Identify which cell holds the provided text, then report its (X, Y) central coordinate. 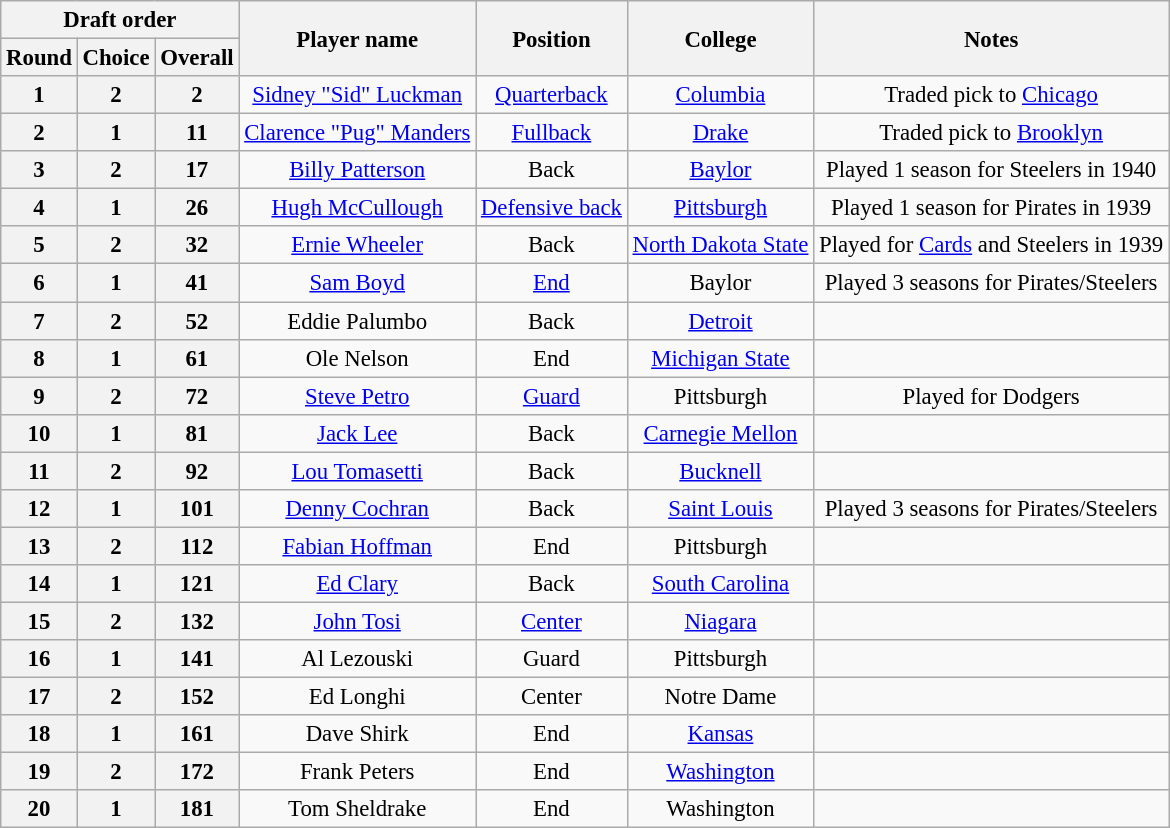
32 (197, 245)
152 (197, 697)
52 (197, 321)
4 (39, 208)
Defensive back (552, 208)
Fullback (552, 133)
13 (39, 546)
Sidney "Sid" Luckman (358, 95)
6 (39, 283)
Played 1 season for Steelers in 1940 (992, 170)
Played for Cards and Steelers in 1939 (992, 245)
19 (39, 772)
14 (39, 584)
Position (552, 38)
18 (39, 734)
Player name (358, 38)
Bucknell (720, 471)
Saint Louis (720, 509)
Played for Dodgers (992, 396)
Traded pick to Chicago (992, 95)
Traded pick to Brooklyn (992, 133)
3 (39, 170)
Draft order (120, 20)
101 (197, 509)
132 (197, 621)
Ed Clary (358, 584)
41 (197, 283)
Jack Lee (358, 433)
9 (39, 396)
Notes (992, 38)
Frank Peters (358, 772)
10 (39, 433)
Carnegie Mellon (720, 433)
Eddie Palumbo (358, 321)
161 (197, 734)
Steve Petro (358, 396)
Ernie Wheeler (358, 245)
Michigan State (720, 358)
16 (39, 659)
South Carolina (720, 584)
Ed Longhi (358, 697)
81 (197, 433)
181 (197, 809)
Columbia (720, 95)
Tom Sheldrake (358, 809)
Al Lezouski (358, 659)
Hugh McCullough (358, 208)
26 (197, 208)
121 (197, 584)
Choice (116, 58)
Sam Boyd (358, 283)
Denny Cochran (358, 509)
Fabian Hoffman (358, 546)
North Dakota State (720, 245)
Round (39, 58)
Played 1 season for Pirates in 1939 (992, 208)
15 (39, 621)
7 (39, 321)
72 (197, 396)
College (720, 38)
Overall (197, 58)
Clarence "Pug" Manders (358, 133)
61 (197, 358)
Niagara (720, 621)
Notre Dame (720, 697)
Lou Tomasetti (358, 471)
20 (39, 809)
Ole Nelson (358, 358)
John Tosi (358, 621)
141 (197, 659)
5 (39, 245)
112 (197, 546)
92 (197, 471)
Detroit (720, 321)
Quarterback (552, 95)
8 (39, 358)
Billy Patterson (358, 170)
172 (197, 772)
Dave Shirk (358, 734)
12 (39, 509)
Drake (720, 133)
Kansas (720, 734)
